Identify which cell holds the provided text, then report its [x, y] central coordinate. 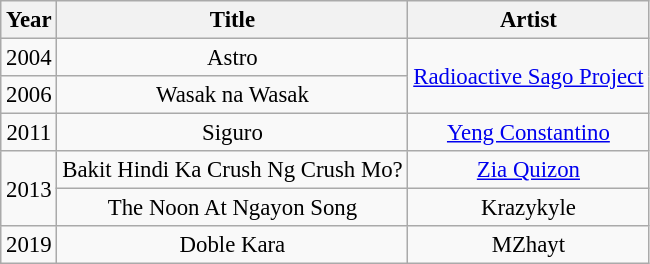
2011 [29, 133]
Year [29, 20]
Siguro [232, 133]
Wasak na Wasak [232, 95]
Radioactive Sago Project [528, 76]
MZhayt [528, 245]
2019 [29, 245]
Yeng Constantino [528, 133]
Astro [232, 58]
Doble Kara [232, 245]
2004 [29, 58]
The Noon At Ngayon Song [232, 208]
2013 [29, 188]
Zia Quizon [528, 170]
2006 [29, 95]
Bakit Hindi Ka Crush Ng Crush Mo? [232, 170]
Artist [528, 20]
Title [232, 20]
Krazykyle [528, 208]
